Locate the cell with the specified text and output its [x, y] center coordinate. 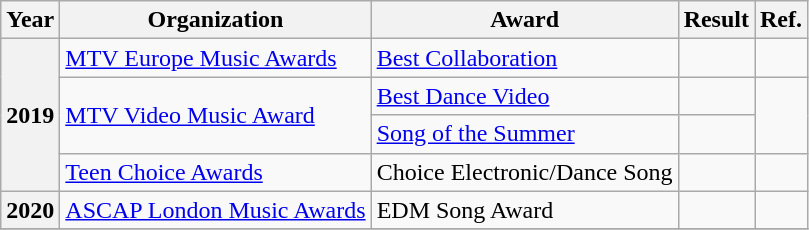
MTV Video Music Award [216, 115]
MTV Europe Music Awards [216, 58]
Choice Electronic/Dance Song [524, 172]
2020 [30, 210]
Teen Choice Awards [216, 172]
Year [30, 20]
Result [716, 20]
EDM Song Award [524, 210]
ASCAP London Music Awards [216, 210]
Award [524, 20]
Organization [216, 20]
Best Dance Video [524, 96]
Song of the Summer [524, 134]
Best Collaboration [524, 58]
2019 [30, 115]
Ref. [780, 20]
